Identify which cell holds the provided text, then report its (X, Y) central coordinate. 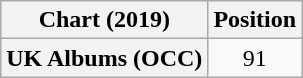
Chart (2019) (104, 20)
Position (255, 20)
91 (255, 58)
UK Albums (OCC) (104, 58)
